Scan for the cell matching the given text and deliver its [X, Y] coordinate at center. 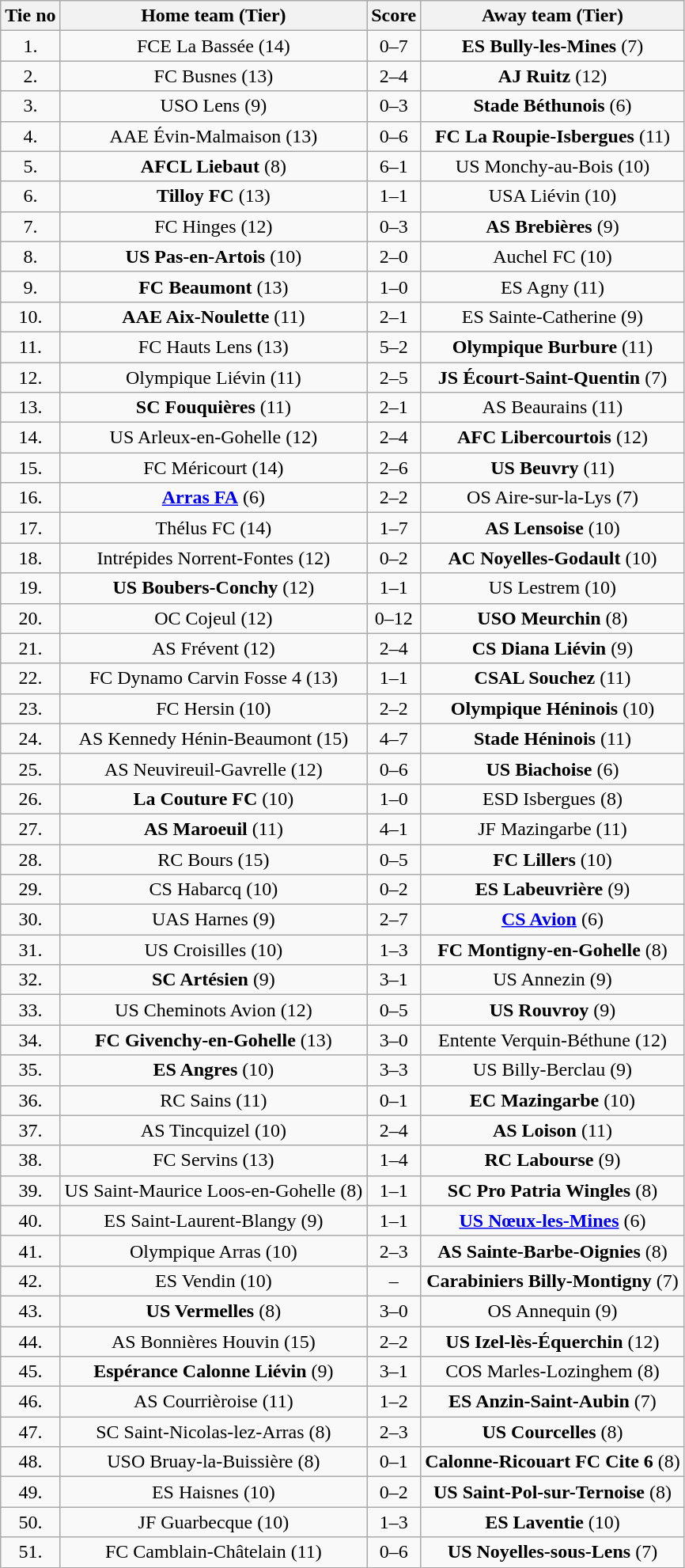
ES Sainte-Catherine (9) [553, 317]
43. [30, 1311]
3. [30, 106]
15. [30, 468]
1. [30, 46]
CS Habarcq (10) [214, 890]
US Izel-lès-Équerchin (12) [553, 1342]
ES Laventie (10) [553, 1522]
SC Fouquières (11) [214, 408]
USA Liévin (10) [553, 196]
Tie no [30, 16]
7. [30, 226]
AS Lensoise (10) [553, 528]
RC Sains (11) [214, 1100]
Tilloy FC (13) [214, 196]
2–7 [394, 920]
US Vermelles (8) [214, 1311]
1–7 [394, 528]
21. [30, 648]
19. [30, 588]
AAE Évin-Malmaison (13) [214, 136]
AS Frévent (12) [214, 648]
Stade Béthunois (6) [553, 106]
FC Givenchy-en-Gohelle (13) [214, 1040]
US Annezin (9) [553, 980]
ES Bully-les-Mines (7) [553, 46]
Intrépides Norrent-Fontes (12) [214, 558]
FC Montigny-en-Gohelle (8) [553, 950]
US Saint-Pol-sur-Ternoise (8) [553, 1492]
27. [30, 829]
39. [30, 1190]
AS Beaurains (11) [553, 408]
US Nœux-les-Mines (6) [553, 1221]
6–1 [394, 166]
– [394, 1281]
FC Hauts Lens (13) [214, 347]
FC Hersin (10) [214, 708]
AS Maroeuil (11) [214, 829]
US Noyelles-sous-Lens (7) [553, 1552]
USO Meurchin (8) [553, 618]
FC Dynamo Carvin Fosse 4 (13) [214, 678]
ESD Isbergues (8) [553, 799]
USO Bruay-la-Buissière (8) [214, 1462]
26. [30, 799]
29. [30, 890]
USO Lens (9) [214, 106]
AS Bonnières Houvin (15) [214, 1342]
FC Servins (13) [214, 1160]
JF Guarbecque (10) [214, 1522]
32. [30, 980]
AS Kennedy Hénin-Beaumont (15) [214, 738]
31. [30, 950]
17. [30, 528]
ES Labeuvrière (9) [553, 890]
AS Neuvireuil-Gavrelle (12) [214, 769]
28. [30, 859]
20. [30, 618]
La Couture FC (10) [214, 799]
2–6 [394, 468]
Score [394, 16]
Calonne-Ricouart FC Cite 6 (8) [553, 1462]
23. [30, 708]
US Saint-Maurice Loos-en-Gohelle (8) [214, 1190]
3–3 [394, 1070]
Olympique Arras (10) [214, 1251]
FC Busnes (13) [214, 76]
46. [30, 1402]
2–0 [394, 256]
2–5 [394, 378]
22. [30, 678]
SC Artésien (9) [214, 980]
ES Haisnes (10) [214, 1492]
Olympique Héninois (10) [553, 708]
US Croisilles (10) [214, 950]
8. [30, 256]
SC Saint-Nicolas-lez-Arras (8) [214, 1432]
0–7 [394, 46]
ES Angres (10) [214, 1070]
US Biachoise (6) [553, 769]
40. [30, 1221]
CSAL Souchez (11) [553, 678]
FC La Roupie-Isbergues (11) [553, 136]
18. [30, 558]
FC Beaumont (13) [214, 287]
RC Labourse (9) [553, 1160]
SC Pro Patria Wingles (8) [553, 1190]
AAE Aix-Noulette (11) [214, 317]
4. [30, 136]
1–4 [394, 1160]
9. [30, 287]
FC Méricourt (14) [214, 468]
11. [30, 347]
COS Marles-Lozinghem (8) [553, 1372]
AFC Libercourtois (12) [553, 438]
5. [30, 166]
5–2 [394, 347]
42. [30, 1281]
12. [30, 378]
ES Saint-Laurent-Blangy (9) [214, 1221]
Home team (Tier) [214, 16]
AS Courrièroise (11) [214, 1402]
24. [30, 738]
AS Tincquizel (10) [214, 1130]
US Courcelles (8) [553, 1432]
41. [30, 1251]
14. [30, 438]
38. [30, 1160]
US Boubers-Conchy (12) [214, 588]
FC Camblain-Châtelain (11) [214, 1552]
Thélus FC (14) [214, 528]
Espérance Calonne Liévin (9) [214, 1372]
51. [30, 1552]
4–7 [394, 738]
Olympique Liévin (11) [214, 378]
US Pas-en-Artois (10) [214, 256]
1–2 [394, 1402]
AS Sainte-Barbe-Oignies (8) [553, 1251]
US Beuvry (11) [553, 468]
37. [30, 1130]
ES Anzin-Saint-Aubin (7) [553, 1402]
AFCL Liebaut (8) [214, 166]
OS Aire-sur-la-Lys (7) [553, 498]
35. [30, 1070]
45. [30, 1372]
Olympique Burbure (11) [553, 347]
4–1 [394, 829]
US Cheminots Avion (12) [214, 1010]
49. [30, 1492]
Stade Héninois (11) [553, 738]
44. [30, 1342]
OC Cojeul (12) [214, 618]
US Lestrem (10) [553, 588]
Away team (Tier) [553, 16]
2. [30, 76]
CS Avion (6) [553, 920]
Carabiniers Billy-Montigny (7) [553, 1281]
10. [30, 317]
Entente Verquin-Béthune (12) [553, 1040]
34. [30, 1040]
Arras FA (6) [214, 498]
16. [30, 498]
33. [30, 1010]
48. [30, 1462]
US Monchy-au-Bois (10) [553, 166]
AS Brebières (9) [553, 226]
50. [30, 1522]
AS Loison (11) [553, 1130]
30. [30, 920]
OS Annequin (9) [553, 1311]
US Rouvroy (9) [553, 1010]
0–12 [394, 618]
47. [30, 1432]
AJ Ruitz (12) [553, 76]
US Billy-Berclau (9) [553, 1070]
JF Mazingarbe (11) [553, 829]
EC Mazingarbe (10) [553, 1100]
6. [30, 196]
AC Noyelles-Godault (10) [553, 558]
13. [30, 408]
25. [30, 769]
Auchel FC (10) [553, 256]
US Arleux-en-Gohelle (12) [214, 438]
JS Écourt-Saint-Quentin (7) [553, 378]
36. [30, 1100]
ES Agny (11) [553, 287]
ES Vendin (10) [214, 1281]
FCE La Bassée (14) [214, 46]
RC Bours (15) [214, 859]
FC Lillers (10) [553, 859]
UAS Harnes (9) [214, 920]
FC Hinges (12) [214, 226]
CS Diana Liévin (9) [553, 648]
